Locate the cell with the specified text and output its [X, Y] center coordinate. 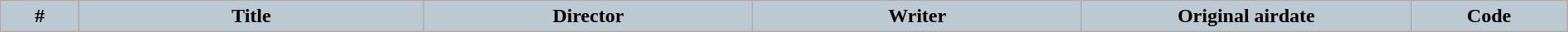
# [40, 16]
Code [1489, 16]
Director [588, 16]
Writer [917, 16]
Title [251, 16]
Original airdate [1246, 16]
